Capture the cell that displays the provided text and extract its (X, Y) central coordinate. 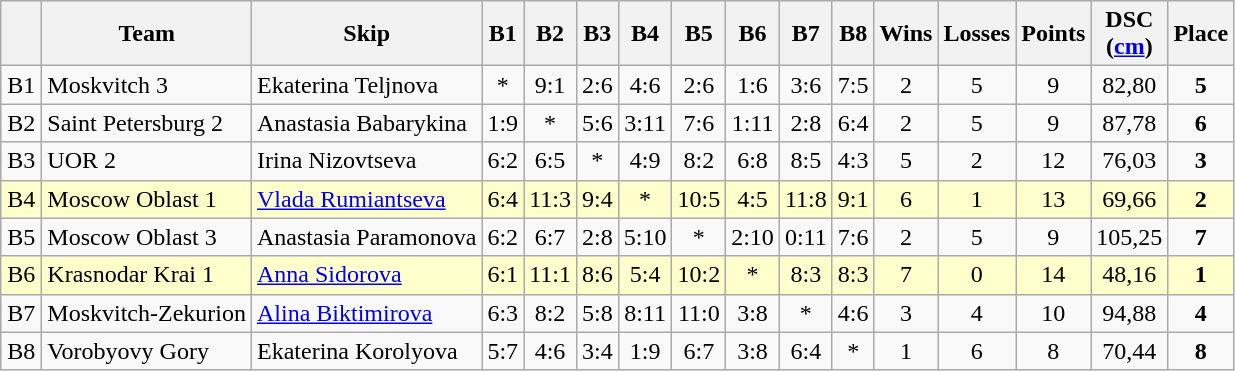
Team (147, 34)
12 (1054, 161)
Skip (367, 34)
Moscow Oblast 1 (147, 199)
4:9 (645, 161)
8:6 (597, 275)
10:2 (699, 275)
3:6 (806, 85)
Moscow Oblast 3 (147, 237)
0 (977, 275)
70,44 (1130, 351)
4:3 (853, 161)
8:5 (806, 161)
11:3 (550, 199)
10 (1054, 313)
Anastasia Paramonova (367, 237)
Wins (906, 34)
Alina Biktimirova (367, 313)
6:8 (753, 161)
76,03 (1130, 161)
9:4 (597, 199)
Anna Sidorova (367, 275)
87,78 (1130, 123)
6:3 (503, 313)
Saint Petersburg 2 (147, 123)
5:10 (645, 237)
3:4 (597, 351)
DSC (cm) (1130, 34)
7:5 (853, 85)
Krasnodar Krai 1 (147, 275)
5:7 (503, 351)
2:10 (753, 237)
105,25 (1130, 237)
69,66 (1130, 199)
Moskvitch 3 (147, 85)
5:8 (597, 313)
1:6 (753, 85)
11:8 (806, 199)
11:0 (699, 313)
4:5 (753, 199)
Place (1201, 34)
Vlada Rumiantseva (367, 199)
Losses (977, 34)
Anastasia Babarykina (367, 123)
UOR 2 (147, 161)
Points (1054, 34)
0:11 (806, 237)
14 (1054, 275)
48,16 (1130, 275)
6:1 (503, 275)
Irina Nizovtseva (367, 161)
Ekaterina Teljnova (367, 85)
5:4 (645, 275)
10:5 (699, 199)
82,80 (1130, 85)
Vorobyovy Gory (147, 351)
13 (1054, 199)
Moskvitch-Zekurion (147, 313)
5:6 (597, 123)
Ekaterina Korolyova (367, 351)
11:1 (550, 275)
8:11 (645, 313)
1:11 (753, 123)
6:5 (550, 161)
94,88 (1130, 313)
3:11 (645, 123)
